Determine the [x, y] coordinate at the center of the cell enclosing the given text.  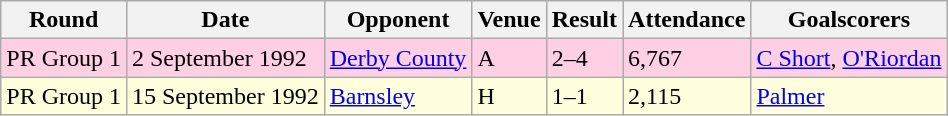
Opponent [398, 20]
Date [225, 20]
Derby County [398, 58]
Palmer [849, 96]
H [509, 96]
Goalscorers [849, 20]
Round [64, 20]
A [509, 58]
2,115 [687, 96]
Barnsley [398, 96]
6,767 [687, 58]
2–4 [584, 58]
15 September 1992 [225, 96]
Attendance [687, 20]
Result [584, 20]
C Short, O'Riordan [849, 58]
1–1 [584, 96]
2 September 1992 [225, 58]
Venue [509, 20]
